Scan for the cell matching the given text and deliver its [X, Y] coordinate at center. 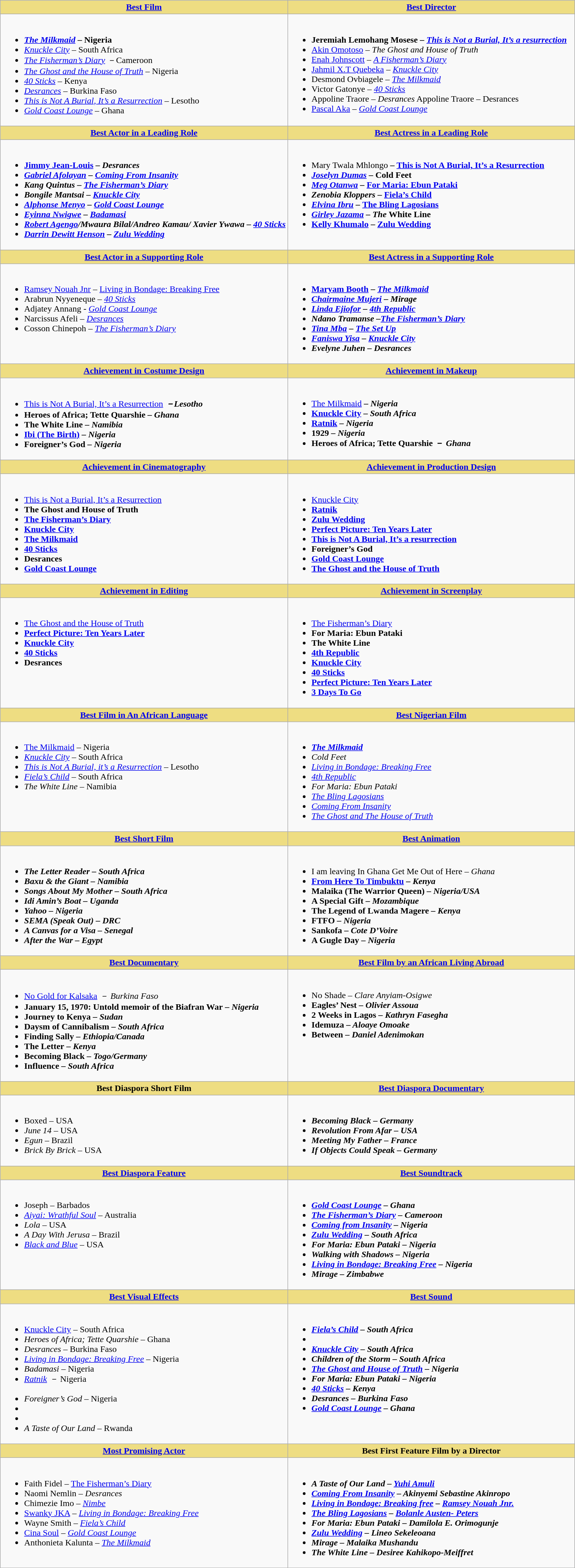
Best Soundtrack [431, 1173]
Achievement in Makeup [431, 371]
This is Not a Burial, It’s a ResurrectionThe Ghost and House of TruthThe Fisherman’s DiaryKnuckle CityThe Milkmaid40 SticksDesrancesGold Coast Lounge [144, 529]
Achievement in Costume Design [144, 371]
Best Actress in a Supporting Role [431, 257]
No Shade – Clare Anyiam-OsigweEagles’ Nest – Olivier Assoua2 Weeks in Lagos – Kathryn FaseghaIdemuza – Aloaye OmoakeBetween – Daniel Adenimokan [431, 1025]
Becoming Black – GermanyRevolution From Afar – USAMeeting My Father – FranceIf Objects Could Speak – Germany [431, 1130]
The Milkmaid – NigeriaKnuckle City – South AfricaRatnik – Nigeria1929 – NigeriaHeroes of Africa; Tette Quarshie － Ghana [431, 419]
Best Actress in a Leading Role [431, 133]
Best Diaspora Documentary [431, 1088]
Best Nigerian Film [431, 715]
Joseph – BarbadosAiyai: Wrathful Soul – AustraliaLola – USAA Day With Jerusa – BrazilBlack and Blue – USA [144, 1235]
Most Promising Actor [144, 1451]
Best Visual Effects [144, 1297]
Best Animation [431, 839]
Best Director [431, 7]
Achievement in Cinematography [144, 467]
Best Documentary [144, 963]
Achievement in Production Design [431, 467]
Best First Feature Film by a Director [431, 1451]
Achievement in Editing [144, 591]
Best Film in An African Language [144, 715]
Best Sound [431, 1297]
Best Actor in a Supporting Role [144, 257]
Boxed – USAJune 14 – USAEgun – BrazilBrick By Brick – USA [144, 1130]
Best Film [144, 7]
Best Film by an African Living Abroad [431, 963]
Achievement in Screenplay [431, 591]
Best Actor in a Leading Role [144, 133]
Best Diaspora Feature [144, 1173]
The Ghost and the House of TruthPerfect Picture: Ten Years LaterKnuckle City40 SticksDesrances [144, 653]
Best Short Film [144, 839]
The Fisherman’s DiaryFor Maria: Ebun PatakiThe White Line4th RepublicKnuckle City40 SticksPerfect Picture: Ten Years Later3 Days To Go [431, 653]
Best Diaspora Short Film [144, 1088]
